Identify which cell holds the provided text, then report its [x, y] central coordinate. 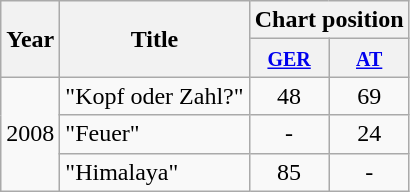
"Feuer" [154, 134]
85 [289, 172]
48 [289, 96]
Title [154, 39]
24 [369, 134]
Chart position [329, 20]
Year [30, 39]
69 [369, 96]
"Himalaya" [154, 172]
AT [369, 58]
2008 [30, 134]
GER [289, 58]
"Kopf oder Zahl?" [154, 96]
